Determine the [x, y] coordinate at the center of the cell enclosing the given text.  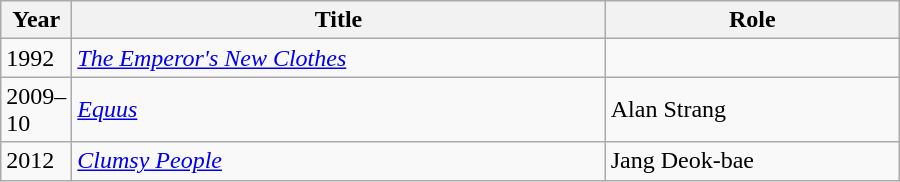
Alan Strang [752, 110]
Clumsy People [338, 161]
2009–10 [36, 110]
Equus [338, 110]
The Emperor's New Clothes [338, 58]
Jang Deok-bae [752, 161]
Role [752, 20]
Title [338, 20]
2012 [36, 161]
Year [36, 20]
1992 [36, 58]
